Output the [x, y] coordinate of the center of the cell containing the given text.  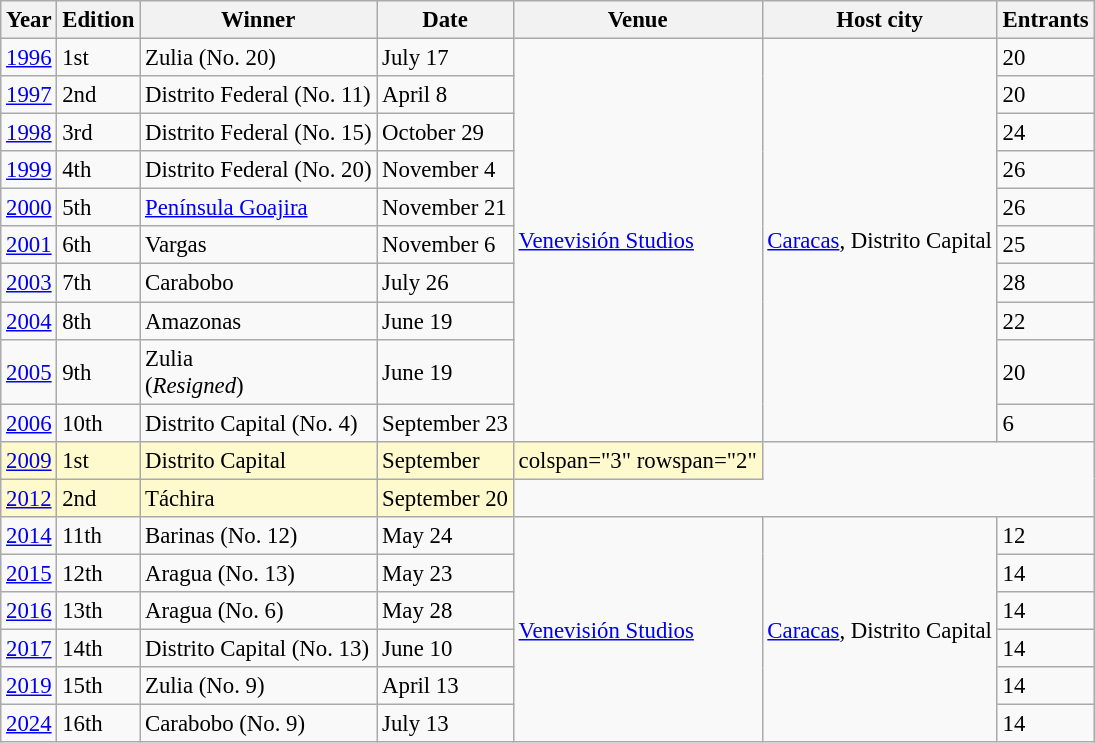
24 [1046, 133]
Host city [880, 20]
1999 [29, 170]
22 [1046, 321]
2012 [29, 498]
2001 [29, 245]
16th [98, 724]
Winner [258, 20]
Entrants [1046, 20]
Edition [98, 20]
Aragua (No. 13) [258, 573]
12 [1046, 536]
Península Goajira [258, 208]
2017 [29, 648]
25 [1046, 245]
July 26 [445, 283]
June 10 [445, 648]
6th [98, 245]
Zulia(Resigned) [258, 372]
May 23 [445, 573]
May 24 [445, 536]
September 23 [445, 423]
Táchira [258, 498]
13th [98, 611]
2000 [29, 208]
2009 [29, 460]
2003 [29, 283]
October 29 [445, 133]
1998 [29, 133]
10th [98, 423]
Year [29, 20]
2005 [29, 372]
Zulia (No. 9) [258, 686]
April 8 [445, 95]
Carabobo (No. 9) [258, 724]
2004 [29, 321]
September 20 [445, 498]
4th [98, 170]
Venue [638, 20]
Distrito Federal (No. 15) [258, 133]
Zulia (No. 20) [258, 58]
November 6 [445, 245]
2024 [29, 724]
April 13 [445, 686]
5th [98, 208]
Barinas (No. 12) [258, 536]
Distrito Capital (No. 4) [258, 423]
Distrito Federal (No. 20) [258, 170]
Date [445, 20]
Distrito Capital (No. 13) [258, 648]
2019 [29, 686]
1997 [29, 95]
7th [98, 283]
Vargas [258, 245]
28 [1046, 283]
14th [98, 648]
2014 [29, 536]
May 28 [445, 611]
2006 [29, 423]
9th [98, 372]
Amazonas [258, 321]
8th [98, 321]
11th [98, 536]
colspan="3" rowspan="2" [638, 460]
Distrito Federal (No. 11) [258, 95]
15th [98, 686]
November 21 [445, 208]
2016 [29, 611]
2015 [29, 573]
Aragua (No. 6) [258, 611]
Carabobo [258, 283]
Distrito Capital [258, 460]
September [445, 460]
1996 [29, 58]
July 17 [445, 58]
November 4 [445, 170]
6 [1046, 423]
July 13 [445, 724]
3rd [98, 133]
12th [98, 573]
